Return [X, Y] of the center of cell containing provided text 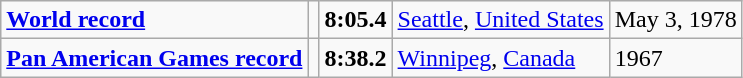
8:38.2 [356, 58]
Seattle, United States [500, 20]
May 3, 1978 [676, 20]
Pan American Games record [154, 58]
Winnipeg, Canada [500, 58]
World record [154, 20]
1967 [676, 58]
8:05.4 [356, 20]
